Capture the cell that displays the provided text and extract its (X, Y) central coordinate. 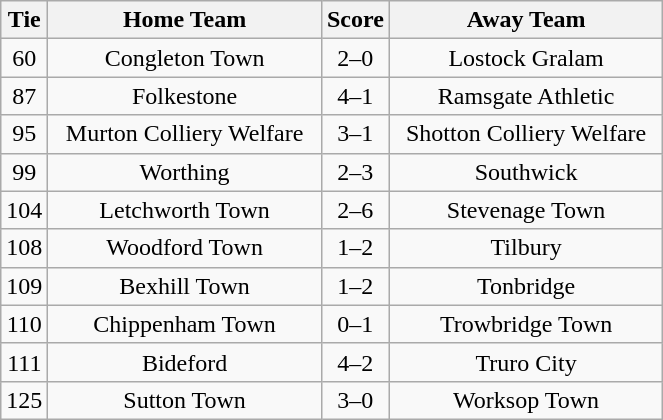
3–1 (355, 134)
Tonbridge (526, 286)
Ramsgate Athletic (526, 96)
Folkestone (185, 96)
Score (355, 20)
Away Team (526, 20)
99 (24, 172)
Letchworth Town (185, 210)
3–0 (355, 400)
95 (24, 134)
2–3 (355, 172)
87 (24, 96)
Southwick (526, 172)
4–1 (355, 96)
Shotton Colliery Welfare (526, 134)
Tie (24, 20)
104 (24, 210)
108 (24, 248)
Truro City (526, 362)
4–2 (355, 362)
111 (24, 362)
Tilbury (526, 248)
Trowbridge Town (526, 324)
125 (24, 400)
Worksop Town (526, 400)
60 (24, 58)
109 (24, 286)
2–6 (355, 210)
Bideford (185, 362)
Home Team (185, 20)
0–1 (355, 324)
Sutton Town (185, 400)
Murton Colliery Welfare (185, 134)
Woodford Town (185, 248)
Worthing (185, 172)
Chippenham Town (185, 324)
Stevenage Town (526, 210)
110 (24, 324)
Bexhill Town (185, 286)
2–0 (355, 58)
Lostock Gralam (526, 58)
Congleton Town (185, 58)
